Output the [x, y] coordinate of the center of the cell containing the given text.  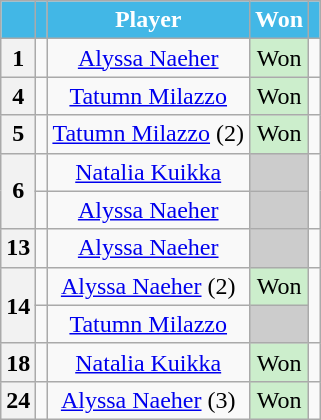
Alyssa Naeher (3) [148, 400]
18 [18, 362]
6 [18, 191]
5 [18, 134]
24 [18, 400]
13 [18, 248]
4 [18, 96]
Alyssa Naeher (2) [148, 286]
14 [18, 305]
1 [18, 58]
Player [148, 20]
Tatumn Milazzo (2) [148, 134]
